Output the (X, Y) coordinate of the center of the cell containing the given text.  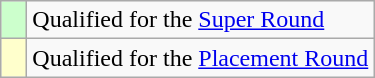
Qualified for the Placement Round (200, 58)
Qualified for the Super Round (200, 20)
